Return [X, Y] of the center of cell containing provided text 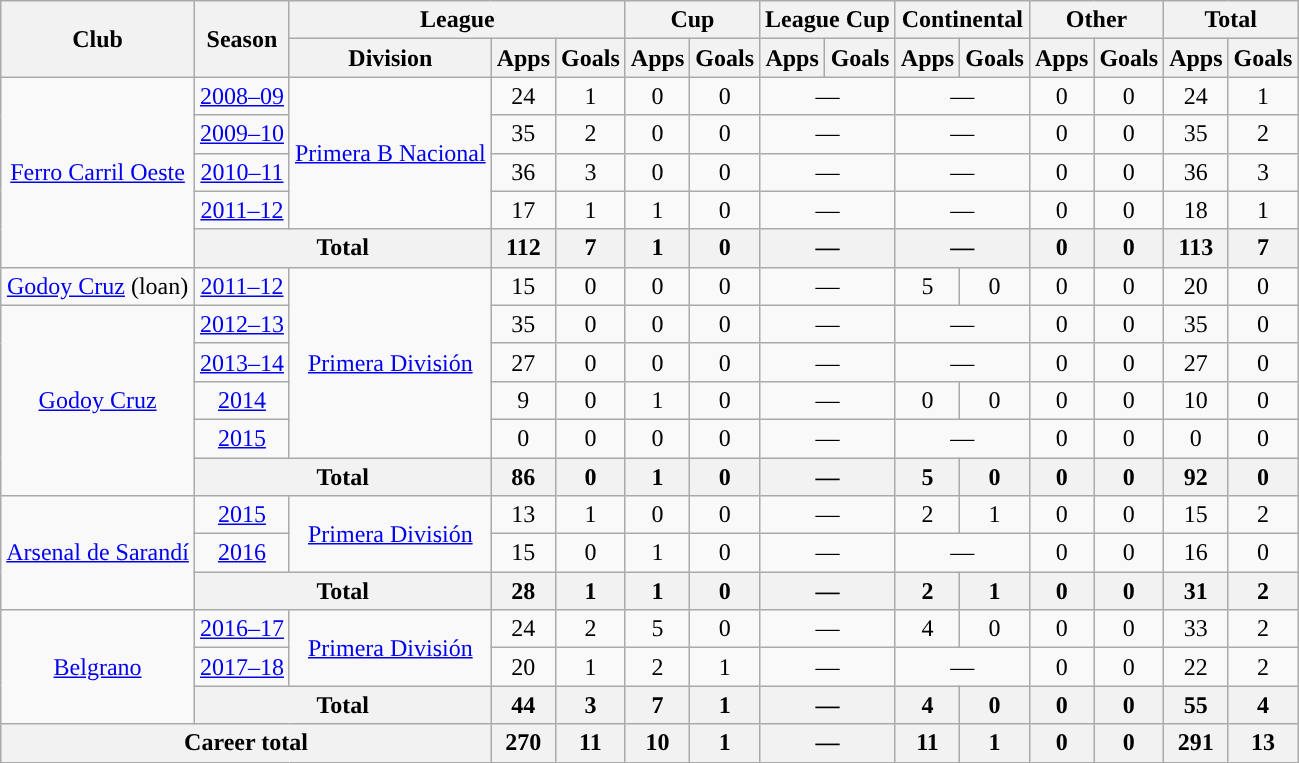
291 [1196, 743]
86 [523, 477]
Arsenal de Sarandí [98, 553]
270 [523, 743]
2009–10 [242, 134]
Career total [246, 743]
Ferro Carril Oeste [98, 172]
92 [1196, 477]
Season [242, 39]
Primera B Nacional [390, 153]
55 [1196, 705]
2012–13 [242, 324]
113 [1196, 248]
League [457, 20]
Division [390, 58]
9 [523, 400]
2008–09 [242, 96]
Continental [962, 20]
League Cup [828, 20]
Club [98, 39]
2014 [242, 400]
112 [523, 248]
28 [523, 591]
18 [1196, 210]
Other [1096, 20]
2013–14 [242, 362]
2016–17 [242, 629]
Godoy Cruz (loan) [98, 286]
Godoy Cruz [98, 400]
Cup [692, 20]
2010–11 [242, 172]
Belgrano [98, 667]
44 [523, 705]
31 [1196, 591]
16 [1196, 553]
2017–18 [242, 667]
2016 [242, 553]
22 [1196, 667]
17 [523, 210]
33 [1196, 629]
